Locate the cell with the specified text and output its [x, y] center coordinate. 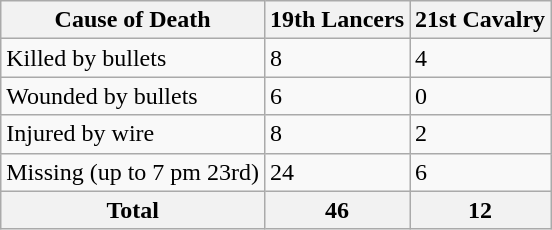
12 [480, 210]
46 [336, 210]
Missing (up to 7 pm 23rd) [133, 172]
Total [133, 210]
24 [336, 172]
Cause of Death [133, 20]
Wounded by bullets [133, 96]
2 [480, 134]
Injured by wire [133, 134]
0 [480, 96]
4 [480, 58]
21st Cavalry [480, 20]
19th Lancers [336, 20]
Killed by bullets [133, 58]
